Locate the cell with the specified text and output its [X, Y] center coordinate. 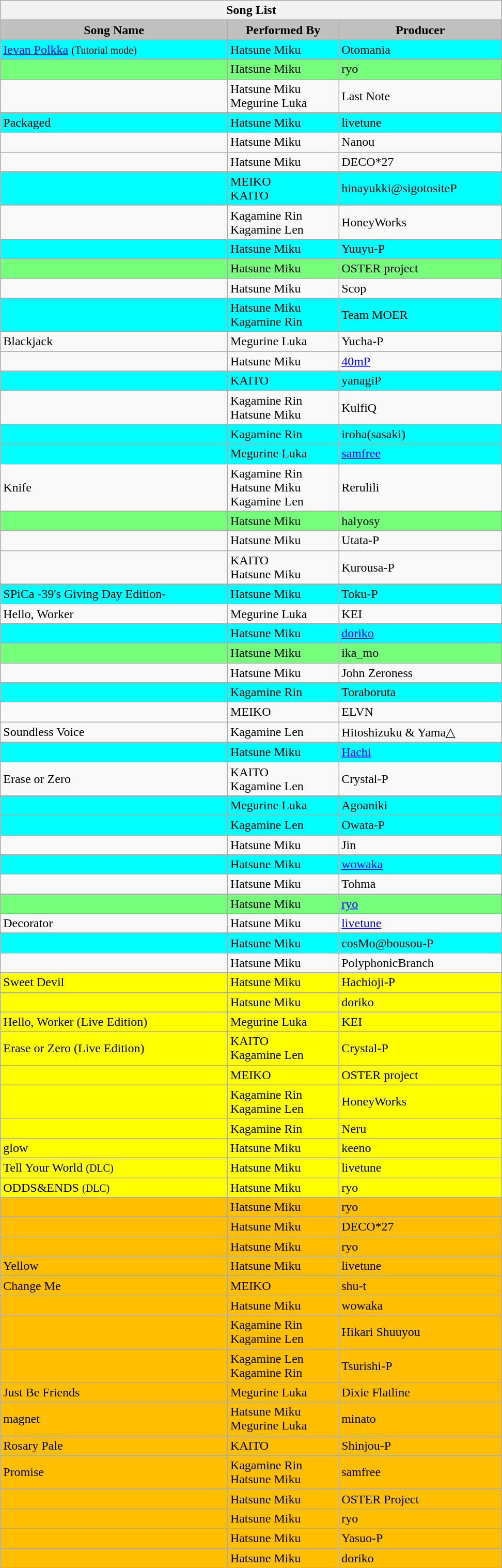
Scop [420, 288]
Performed By [283, 30]
Blackjack [114, 342]
Producer [420, 30]
SPiCa -39's Giving Day Edition- [114, 594]
Toku-P [420, 594]
KAITOHatsune Miku [283, 567]
Toraboruta [420, 693]
shu-t [420, 1286]
Promise [114, 1472]
Hitoshizuku & Yama△ [420, 732]
Song Name [114, 30]
Yucha-P [420, 342]
Nanou [420, 142]
Kagamine RinHatsune MikuKagamine Len [283, 487]
Packaged [114, 122]
cosMo@bousou-P [420, 943]
Soundless Voice [114, 732]
Agoaniki [420, 805]
Team MOER [420, 315]
Dixie Flatline [420, 1392]
Rerulili [420, 487]
Neru [420, 1128]
minato [420, 1419]
Hello, Worker [114, 613]
Decorator [114, 924]
Erase or Zero (Live Edition) [114, 1048]
40mP [420, 361]
Ievan Polkka (Tutorial mode) [114, 50]
Hikari Shuuyou [420, 1332]
Jin [420, 845]
Hachi [420, 752]
Tsurishi-P [420, 1365]
Yellow [114, 1266]
Tell Your World (DLC) [114, 1167]
Song List [251, 10]
Utata-P [420, 541]
Hatsune MikuKagamine Rin [283, 315]
keeno [420, 1148]
iroha(sasaki) [420, 434]
Last Note [420, 96]
Shinjou-P [420, 1446]
yanagiP [420, 381]
Yasuo-P [420, 1538]
Tohma [420, 884]
Kagamine LenKagamine Rin [283, 1365]
ika_mo [420, 653]
OSTER Project [420, 1499]
Knife [114, 487]
ODDS&ENDS (DLC) [114, 1187]
Hello, Worker (Live Edition) [114, 1022]
Owata-P [420, 825]
PolyphonicBranch [420, 963]
Sweet Devil [114, 982]
Change Me [114, 1286]
John Zeroness [420, 672]
Hachioji-P [420, 982]
Rosary Pale [114, 1446]
KulfiQ [420, 407]
Erase or Zero [114, 778]
magnet [114, 1419]
MEIKOKAITO [283, 188]
Kurousa-P [420, 567]
Just Be Friends [114, 1392]
ELVN [420, 712]
Yuuyu-P [420, 249]
halyosy [420, 521]
glow [114, 1148]
Otomania [420, 50]
hinayukki@sigotositeP [420, 188]
